Detect which cell encompasses the target text, then output its (X, Y) center coordinate. 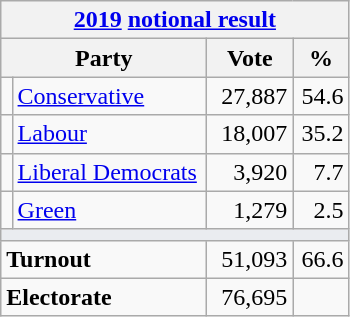
% (321, 58)
Green (110, 210)
Labour (110, 134)
35.2 (321, 134)
76,695 (250, 297)
54.6 (321, 96)
Electorate (104, 297)
Turnout (104, 259)
51,093 (250, 259)
2019 notional result (175, 20)
27,887 (250, 96)
Party (104, 58)
Liberal Democrats (110, 172)
66.6 (321, 259)
18,007 (250, 134)
2.5 (321, 210)
1,279 (250, 210)
Conservative (110, 96)
Vote (250, 58)
3,920 (250, 172)
7.7 (321, 172)
